Extract the (X, Y) coordinate from the center of the cell holding the provided text.  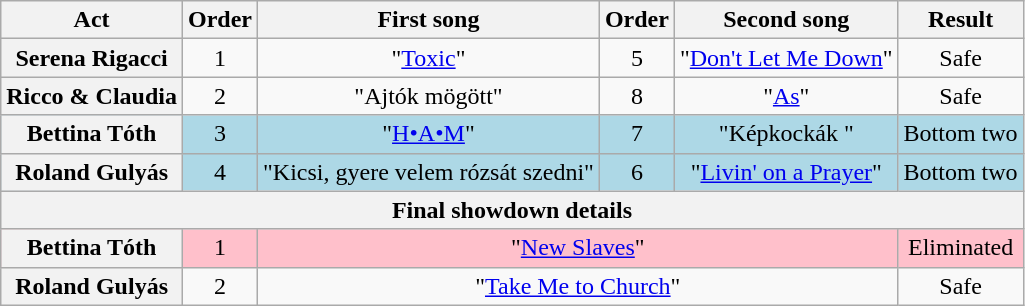
Serena Rigacci (92, 58)
"Take Me to Church" (578, 286)
"Képkockák " (786, 134)
"H•A•M" (429, 134)
5 (636, 58)
"Toxic" (429, 58)
Act (92, 20)
"Kicsi, gyere velem rózsát szedni" (429, 172)
"Livin' on a Prayer" (786, 172)
Result (960, 20)
7 (636, 134)
"As" (786, 96)
6 (636, 172)
"Ajtók mögött" (429, 96)
"New Slaves" (578, 248)
First song (429, 20)
Ricco & Claudia (92, 96)
8 (636, 96)
Second song (786, 20)
Eliminated (960, 248)
4 (220, 172)
Final showdown details (512, 210)
"Don't Let Me Down" (786, 58)
3 (220, 134)
